Identify which cell holds the provided text, then report its [x, y] central coordinate. 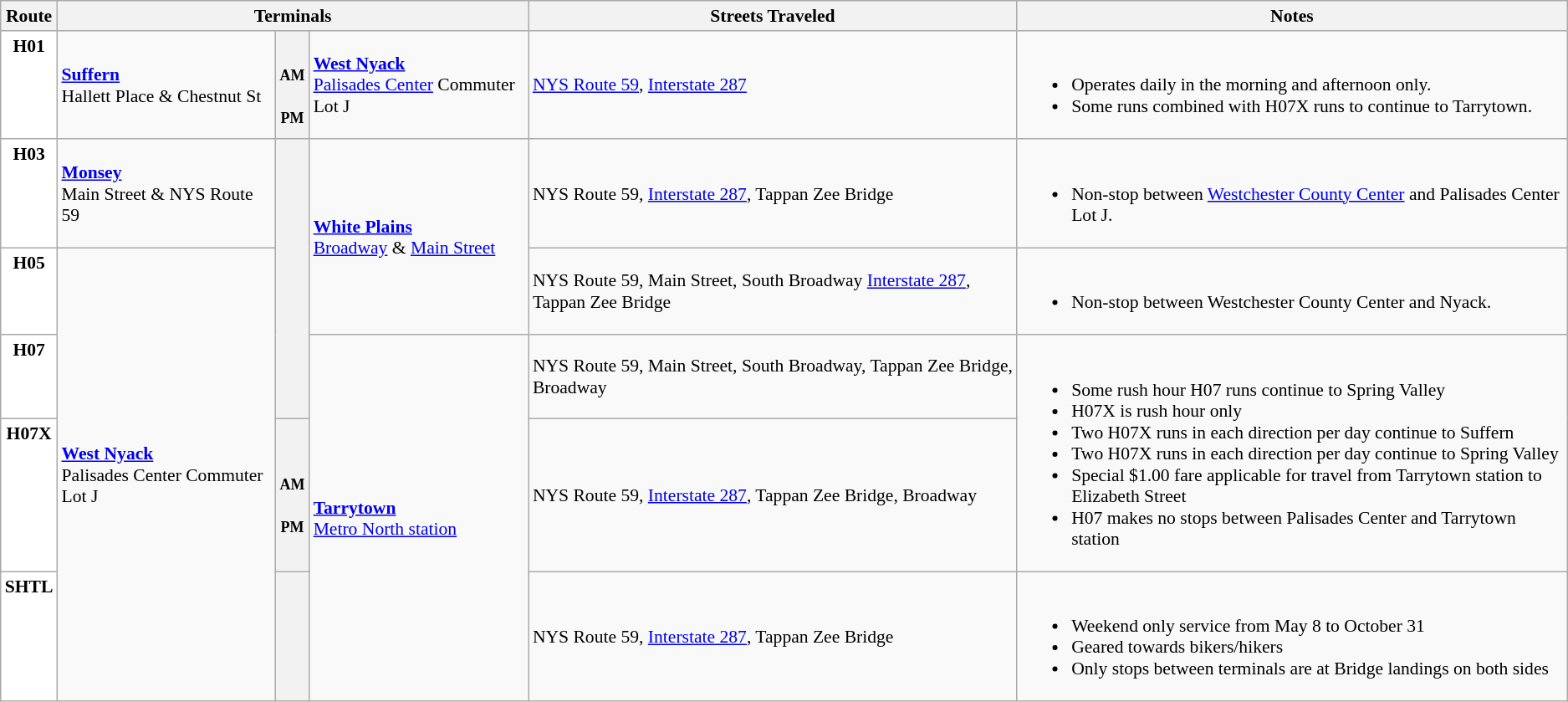
Notes [1292, 16]
White PlainsBroadway & Main Street [419, 238]
Route [29, 16]
Weekend only service from May 8 to October 31Geared towards bikers/hikersOnly stops between terminals are at Bridge landings on both sides [1292, 636]
SuffernHallett Place & Chestnut St [166, 85]
SHTL [29, 636]
H05 [29, 291]
NYS Route 59, Main Street, South Broadway Interstate 287, Tappan Zee Bridge [773, 291]
Streets Traveled [773, 16]
H03 [29, 194]
MonseyMain Street & NYS Route 59 [166, 194]
Operates daily in the morning and afternoon only.Some runs combined with H07X runs to continue to Tarrytown. [1292, 85]
H07 [29, 377]
NYS Route 59, Interstate 287, Tappan Zee Bridge, Broadway [773, 495]
H01 [29, 85]
NYS Route 59, Interstate 287 [773, 85]
H07X [29, 495]
Non-stop between Westchester County Center and Nyack. [1292, 291]
NYS Route 59, Main Street, South Broadway, Tappan Zee Bridge, Broadway [773, 377]
Non-stop between Westchester County Center and Palisades Center Lot J. [1292, 194]
TarrytownMetro North station [419, 519]
Terminals [293, 16]
